Find where the given text appears and provide that cell's center as (x, y) coordinate. 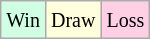
Loss (126, 20)
Win (24, 20)
Draw (72, 20)
